For the text-containing cell, return its midpoint in [x, y] coordinate format. 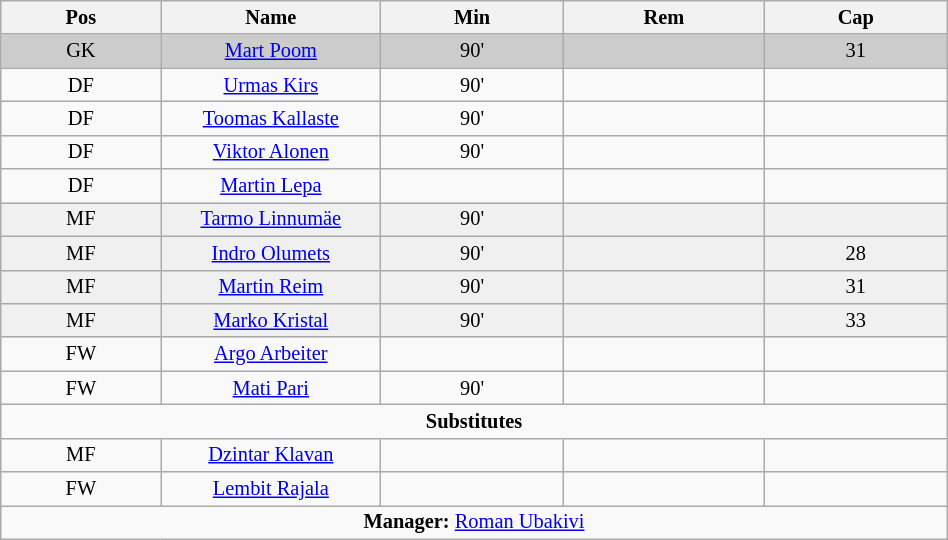
Mart Poom [271, 51]
28 [856, 253]
Manager: Roman Ubakivi [474, 522]
Mati Pari [271, 388]
Dzintar Klavan [271, 455]
Pos [81, 17]
Substitutes [474, 421]
Viktor Alonen [271, 152]
Urmas Kirs [271, 85]
Tarmo Linnumäe [271, 219]
Argo Arbeiter [271, 354]
Marko Kristal [271, 320]
Min [472, 17]
Indro Olumets [271, 253]
Toomas Kallaste [271, 118]
Martin Lepa [271, 186]
GK [81, 51]
33 [856, 320]
Lembit Rajala [271, 489]
Name [271, 17]
Martin Reim [271, 287]
Rem [664, 17]
Cap [856, 17]
